Search for the cell housing the specified text and yield its (X, Y) center coordinate. 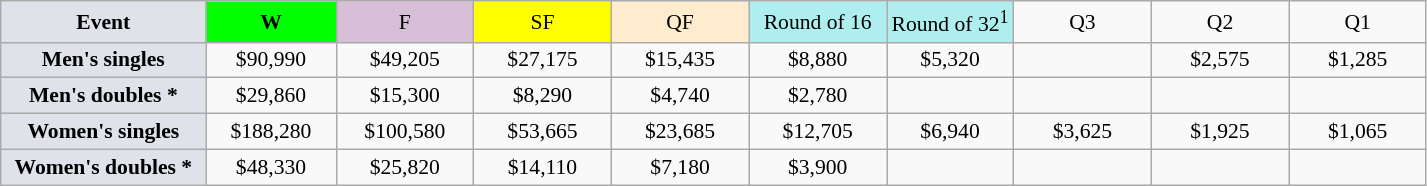
QF (680, 22)
$100,580 (405, 132)
$14,110 (543, 167)
F (405, 22)
$1,285 (1358, 60)
$5,320 (950, 60)
$188,280 (271, 132)
SF (543, 22)
$6,940 (950, 132)
$2,780 (818, 96)
$15,300 (405, 96)
Q2 (1220, 22)
$7,180 (680, 167)
Event (104, 22)
$1,925 (1220, 132)
Round of 16 (818, 22)
Men's singles (104, 60)
Q3 (1083, 22)
$53,665 (543, 132)
$3,900 (818, 167)
$23,685 (680, 132)
$90,990 (271, 60)
Women's doubles * (104, 167)
$15,435 (680, 60)
$8,290 (543, 96)
$4,740 (680, 96)
$8,880 (818, 60)
$49,205 (405, 60)
$27,175 (543, 60)
Women's singles (104, 132)
$1,065 (1358, 132)
$2,575 (1220, 60)
Q1 (1358, 22)
$25,820 (405, 167)
Round of 321 (950, 22)
$12,705 (818, 132)
$29,860 (271, 96)
$48,330 (271, 167)
Men's doubles * (104, 96)
W (271, 22)
$3,625 (1083, 132)
